Identify which cell holds the provided text, then report its [X, Y] central coordinate. 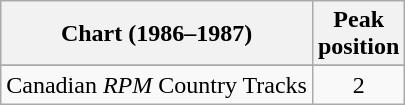
Peakposition [358, 34]
Canadian RPM Country Tracks [157, 85]
2 [358, 85]
Chart (1986–1987) [157, 34]
